Pinpoint the cell where the given text exists, returning its (x, y) midpoint coordinate. 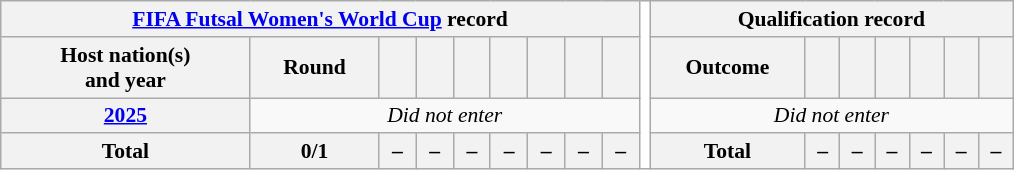
Outcome (728, 68)
0/1 (314, 152)
Qualification record (832, 19)
2025 (126, 116)
Round (314, 68)
Host nation(s)and year (126, 68)
FIFA Futsal Women's World Cup record (320, 19)
